Find where the given text appears and provide that cell's center as (x, y) coordinate. 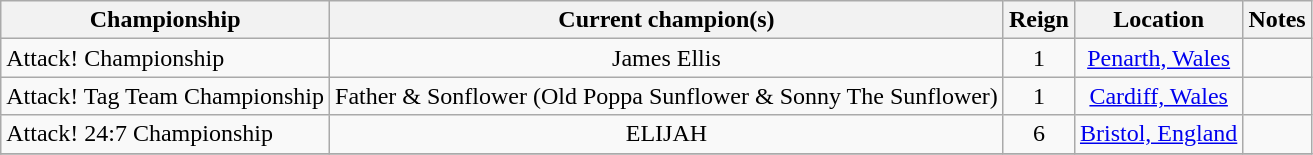
Attack! 24:7 Championship (166, 134)
James Ellis (667, 58)
ELIJAH (667, 134)
Penarth, Wales (1158, 58)
Bristol, England (1158, 134)
Cardiff, Wales (1158, 96)
Championship (166, 20)
Location (1158, 20)
Current champion(s) (667, 20)
Reign (1038, 20)
Notes (1277, 20)
Attack! Tag Team Championship (166, 96)
Father & Sonflower (Old Poppa Sunflower & Sonny The Sunflower) (667, 96)
Attack! Championship (166, 58)
6 (1038, 134)
